Capture the cell that displays the provided text and extract its (X, Y) central coordinate. 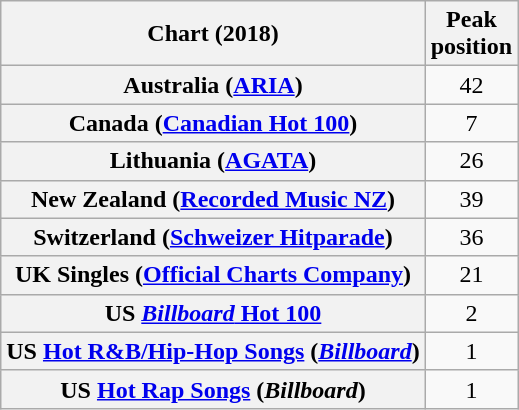
7 (471, 123)
Chart (2018) (213, 34)
2 (471, 313)
New Zealand (Recorded Music NZ) (213, 199)
26 (471, 161)
US Hot Rap Songs (Billboard) (213, 389)
39 (471, 199)
Canada (Canadian Hot 100) (213, 123)
Australia (ARIA) (213, 85)
Peakposition (471, 34)
Lithuania (AGATA) (213, 161)
US Billboard Hot 100 (213, 313)
Switzerland (Schweizer Hitparade) (213, 237)
42 (471, 85)
21 (471, 275)
36 (471, 237)
US Hot R&B/Hip-Hop Songs (Billboard) (213, 351)
UK Singles (Official Charts Company) (213, 275)
